Find where the given text appears and provide that cell's center as (X, Y) coordinate. 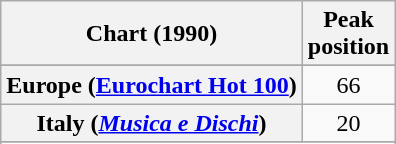
20 (348, 123)
Chart (1990) (152, 34)
66 (348, 85)
Italy (Musica e Dischi) (152, 123)
Peak position (348, 34)
Europe (Eurochart Hot 100) (152, 85)
